Return [x, y] of the center of cell containing provided text 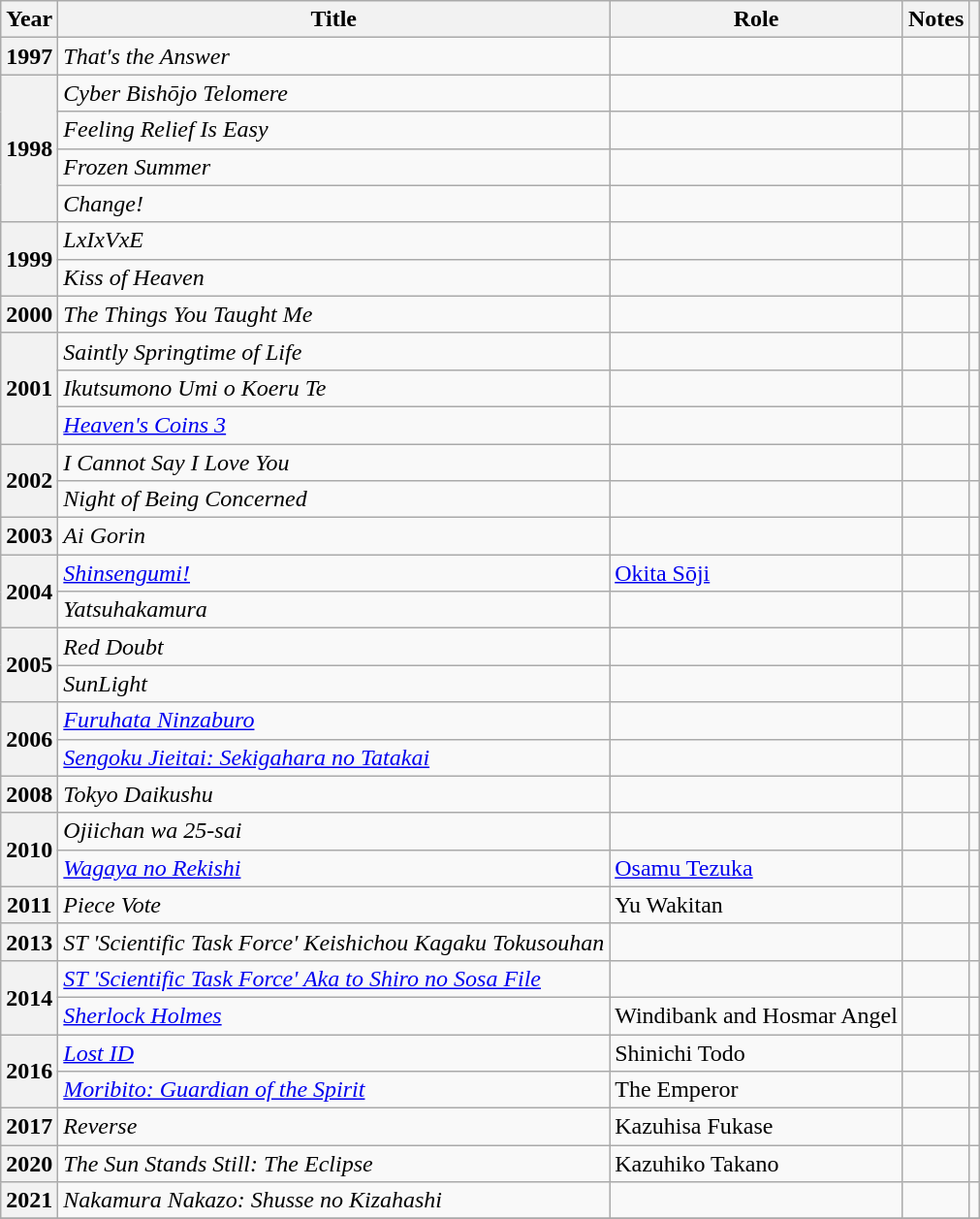
2001 [29, 388]
Lost ID [333, 1052]
Yu Wakitan [756, 905]
Change! [333, 204]
Night of Being Concerned [333, 499]
2002 [29, 481]
2006 [29, 739]
Wagaya no Rekishi [333, 868]
2016 [29, 1071]
Role [756, 19]
2005 [29, 665]
2014 [29, 997]
Nakamura Nakazo: Shusse no Kizahashi [333, 1201]
Saintly Springtime of Life [333, 351]
Ikutsumono Umi o Koeru Te [333, 388]
Notes [935, 19]
Cyber Bishōjo Telomere [333, 93]
Reverse [333, 1127]
I Cannot Say I Love You [333, 463]
Yatsuhakamura [333, 610]
Shinichi Todo [756, 1052]
2010 [29, 850]
Tokyo Daikushu [333, 794]
LxIxVxE [333, 241]
The Sun Stands Still: The Eclipse [333, 1164]
ST 'Scientific Task Force' Aka to Shiro no Sosa File [333, 978]
Shinsengumi! [333, 573]
Frozen Summer [333, 167]
Sherlock Holmes [333, 1015]
2017 [29, 1127]
2003 [29, 536]
Moribito: Guardian of the Spirit [333, 1090]
ST 'Scientific Task Force' Keishichou Kagaku Tokusouhan [333, 942]
2000 [29, 314]
Osamu Tezuka [756, 868]
SunLight [333, 684]
Feeling Relief Is Easy [333, 130]
2013 [29, 942]
1998 [29, 148]
2011 [29, 905]
2008 [29, 794]
1997 [29, 56]
Red Doubt [333, 647]
Sengoku Jieitai: Sekigahara no Tatakai [333, 757]
Okita Sōji [756, 573]
2021 [29, 1201]
2020 [29, 1164]
Ai Gorin [333, 536]
Kiss of Heaven [333, 277]
Windibank and Hosmar Angel [756, 1015]
Title [333, 19]
Furuhata Ninzaburo [333, 721]
Piece Vote [333, 905]
The Things You Taught Me [333, 314]
Ojiichan wa 25-sai [333, 831]
That's the Answer [333, 56]
The Emperor [756, 1090]
2004 [29, 592]
Year [29, 19]
Heaven's Coins 3 [333, 425]
Kazuhisa Fukase [756, 1127]
1999 [29, 259]
Kazuhiko Takano [756, 1164]
